Provide the [X, Y] coordinate of the cell's center where the given text is located.  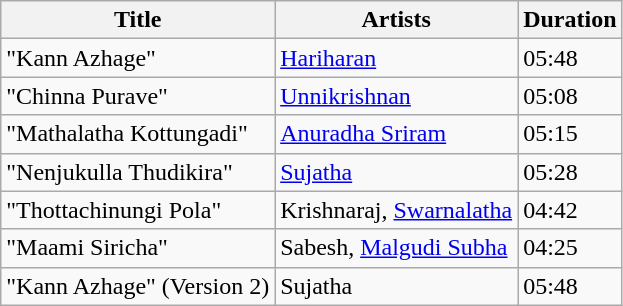
"Chinna Purave" [138, 96]
Duration [570, 20]
"Thottachinungi Pola" [138, 210]
Hariharan [396, 58]
05:08 [570, 96]
Krishnaraj, Swarnalatha [396, 210]
04:42 [570, 210]
Unnikrishnan [396, 96]
Anuradha Sriram [396, 134]
"Kann Azhage" (Version 2) [138, 286]
"Nenjukulla Thudikira" [138, 172]
Sabesh, Malgudi Subha [396, 248]
"Kann Azhage" [138, 58]
Artists [396, 20]
04:25 [570, 248]
Title [138, 20]
05:15 [570, 134]
"Mathalatha Kottungadi" [138, 134]
05:28 [570, 172]
"Maami Siricha" [138, 248]
